Search for the cell housing the specified text and yield its [x, y] center coordinate. 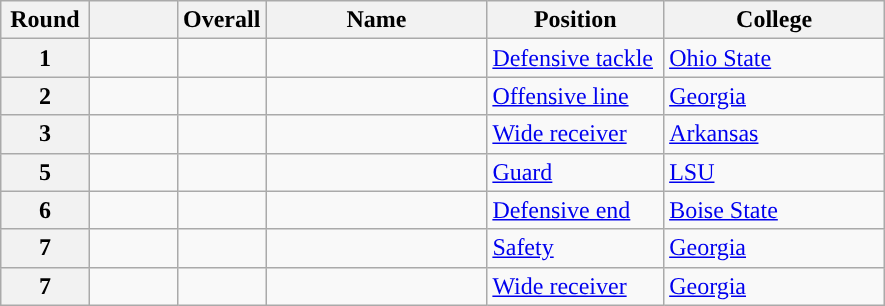
Boise State [774, 210]
Round [45, 20]
LSU [774, 172]
Name [376, 20]
College [774, 20]
Position [576, 20]
2 [45, 96]
Offensive line [576, 96]
3 [45, 134]
Guard [576, 172]
Ohio State [774, 58]
Defensive tackle [576, 58]
5 [45, 172]
Defensive end [576, 210]
6 [45, 210]
Safety [576, 248]
1 [45, 58]
Arkansas [774, 134]
Overall [222, 20]
